For the text-containing cell, return its midpoint in [X, Y] coordinate format. 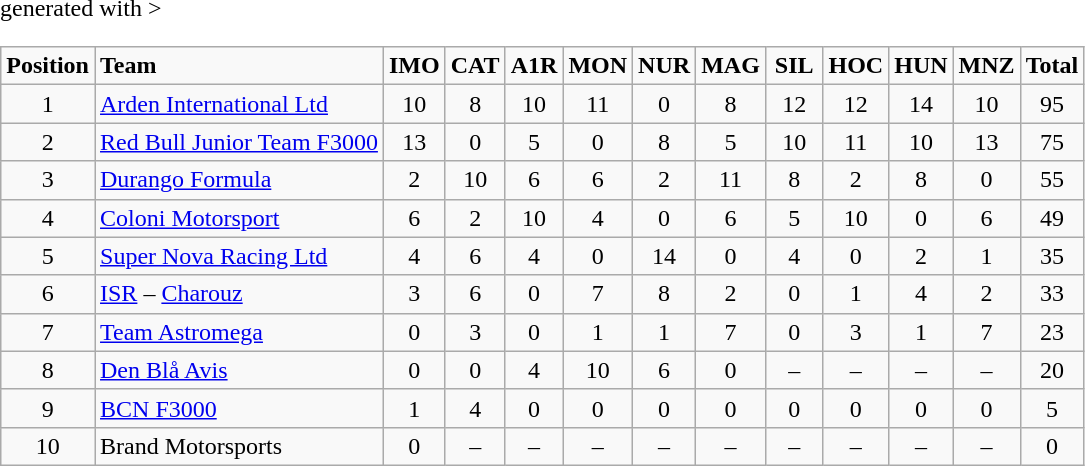
MON [598, 66]
23 [1052, 332]
Coloni Motorsport [238, 218]
SIL [794, 66]
MNZ [986, 66]
33 [1052, 294]
BCN F3000 [238, 408]
Red Bull Junior Team F3000 [238, 142]
Super Nova Racing Ltd [238, 256]
CAT [475, 66]
35 [1052, 256]
IMO [414, 66]
9 [48, 408]
Position [48, 66]
NUR [664, 66]
55 [1052, 180]
95 [1052, 104]
ISR – Charouz [238, 294]
Arden International Ltd [238, 104]
MAG [731, 66]
Team [238, 66]
Team Astromega [238, 332]
A1R [534, 66]
HUN [921, 66]
Total [1052, 66]
Den Blå Avis [238, 370]
Durango Formula [238, 180]
Brand Motorsports [238, 446]
49 [1052, 218]
20 [1052, 370]
HOC [856, 66]
75 [1052, 142]
